Locate the cell with the specified text and output its [x, y] center coordinate. 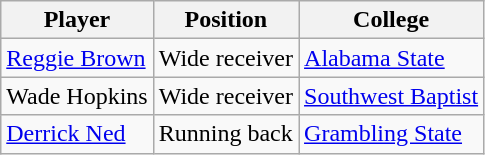
Alabama State [392, 58]
Grambling State [392, 134]
Southwest Baptist [392, 96]
Running back [226, 134]
Wade Hopkins [77, 96]
Position [226, 20]
Derrick Ned [77, 134]
College [392, 20]
Reggie Brown [77, 58]
Player [77, 20]
